Extract the [x, y] coordinate from the center of the cell holding the provided text.  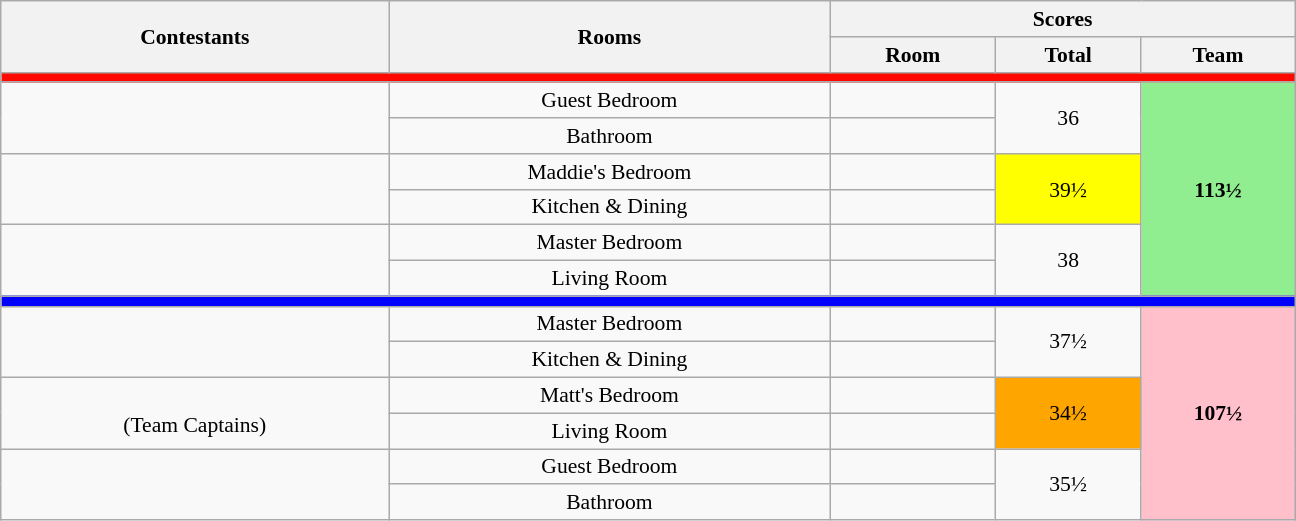
113½ [1218, 190]
Contestants [195, 36]
Room [912, 55]
Scores [1062, 19]
Rooms [610, 36]
Team [1218, 55]
Matt's Bedroom [610, 396]
34½ [1068, 414]
36 [1068, 118]
107½ [1218, 413]
Maddie's Bedroom [610, 172]
35½ [1068, 484]
(Team Captains) [195, 414]
39½ [1068, 190]
38 [1068, 260]
37½ [1068, 342]
Total [1068, 55]
